Extract the (X, Y) coordinate from the center of the cell holding the provided text.  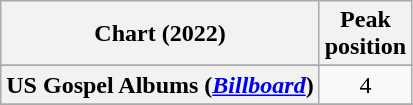
Peakposition (365, 34)
US Gospel Albums (Billboard) (160, 85)
Chart (2022) (160, 34)
4 (365, 85)
